Locate the cell with the specified text and output its [x, y] center coordinate. 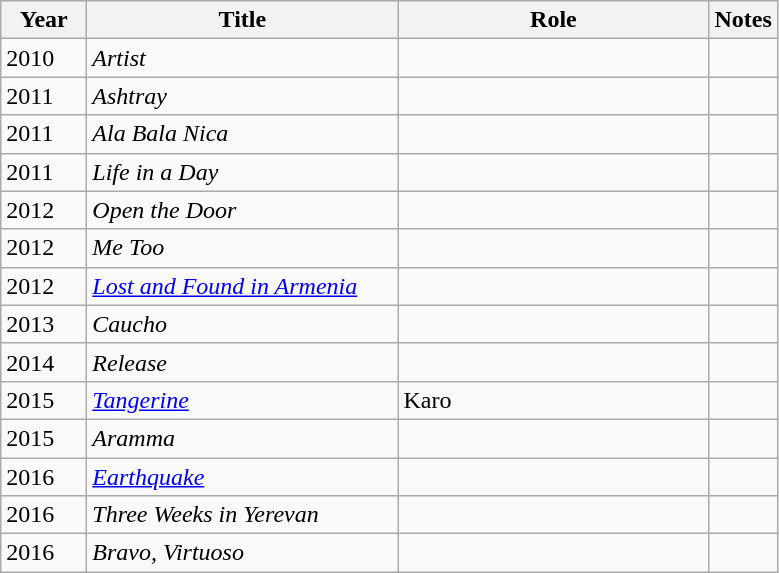
Karo [554, 400]
2014 [44, 362]
Notes [743, 20]
Tangerine [242, 400]
Earthquake [242, 477]
Caucho [242, 324]
Year [44, 20]
Lost and Found in Armenia [242, 286]
Open the Door [242, 210]
Me Too [242, 248]
Aramma [242, 438]
Artist [242, 58]
2013 [44, 324]
Release [242, 362]
Life in a Day [242, 172]
Title [242, 20]
Ala Bala Nica [242, 134]
Three Weeks in Yerevan [242, 515]
Ashtray [242, 96]
Bravo, Virtuoso [242, 553]
2010 [44, 58]
Role [554, 20]
